Return the [x, y] coordinate for the center point of the cell that contains the specified text.  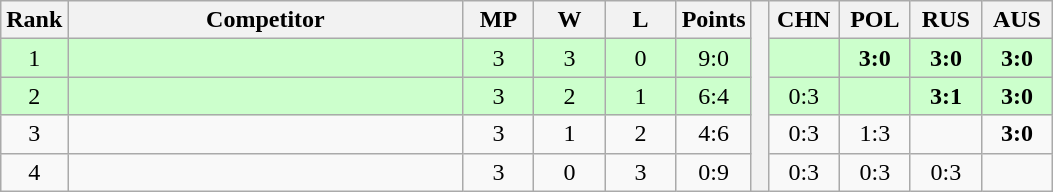
Points [714, 20]
MP [498, 20]
0:9 [714, 172]
9:0 [714, 58]
AUS [1016, 20]
6:4 [714, 96]
Rank [34, 20]
W [570, 20]
4:6 [714, 134]
CHN [804, 20]
RUS [946, 20]
Competitor [266, 20]
POL [874, 20]
1:3 [874, 134]
3:1 [946, 96]
4 [34, 172]
L [640, 20]
